Return [X, Y] of the center of cell containing provided text 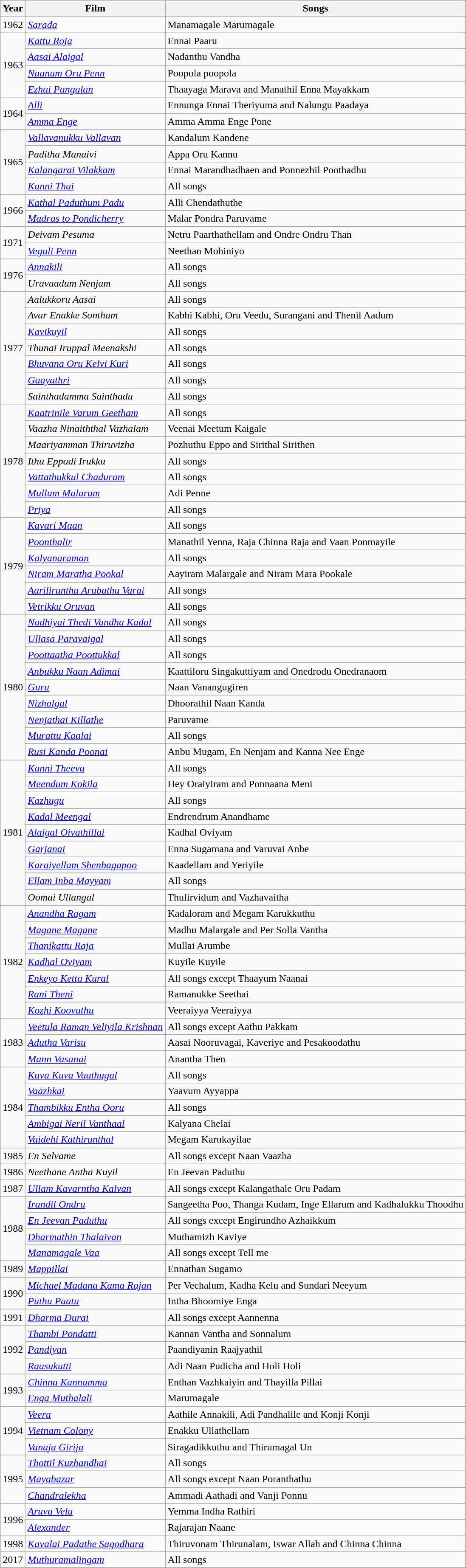
Ambigai Neril Vanthaal [95, 1123]
Rusi Kanda Poonai [95, 752]
Aasai Nooruvagai, Kaveriye and Pesakoodathu [315, 1043]
Neethan Mohiniyo [315, 251]
Kanni Theevu [95, 768]
Ennunga Ennai Theriyuma and Nalungu Paadaya [315, 105]
1981 [13, 833]
Appa Oru Kannu [315, 154]
2017 [13, 1560]
Ennathan Sugamo [315, 1269]
Adi Naan Pudicha and Holi Holi [315, 1366]
Poopola poopola [315, 73]
Kavari Maan [95, 526]
Veetula Raman Veliyila Krishnan [95, 1027]
Michael Madana Kama Rajan [95, 1285]
Vetrikku Oruvan [95, 606]
Thanikattu Raja [95, 946]
1982 [13, 962]
1993 [13, 1390]
Aalukkoru Aasai [95, 299]
Kaatrinile Varum Geetham [95, 412]
Enna Sugamana and Varuvai Anbe [315, 849]
Rajarajan Naane [315, 1528]
Kadaloram and Megam Karukkuthu [315, 913]
1980 [13, 687]
Kanni Thai [95, 186]
Ezhai Pangalan [95, 89]
Paruvame [315, 720]
Anbukku Naan Adimai [95, 671]
1962 [13, 25]
Sainthadamma Sainthadu [95, 396]
Alli [95, 105]
1977 [13, 348]
Kazhugu [95, 800]
Adutha Varisu [95, 1043]
All songs except Aathu Pakkam [315, 1027]
Veguli Penn [95, 251]
Aathile Annakili, Adi Pandhalile and Konji Konji [315, 1414]
Neethane Antha Kuyil [95, 1172]
Endrendrum Anandhame [315, 816]
1966 [13, 211]
Puthu Paatu [95, 1301]
Uravaadum Nenjam [95, 283]
Nenjathai Killathe [95, 720]
Pozhuthu Eppo and Sirithal Sirithen [315, 445]
Anantha Then [315, 1059]
Vallavanukku Vallavan [95, 138]
Thaayaga Marava and Manathil Enna Mayakkam [315, 89]
Thambikku Entha Ooru [95, 1107]
Irandil Ondru [95, 1204]
Amma Amma Enge Pone [315, 121]
Vietnam Colony [95, 1430]
Ennai Paaru [315, 41]
Guru [95, 687]
1984 [13, 1107]
Thunai Iruppal Meenakshi [95, 348]
Kadal Meengal [95, 816]
Kalyanaraman [95, 558]
Dharma Durai [95, 1317]
Year [13, 8]
Deivam Pesuma [95, 235]
Ellam Inba Mayyam [95, 881]
Madhu Malargale and Per Solla Vantha [315, 929]
Vaazha Ninaiththal Vazhalam [95, 428]
1990 [13, 1293]
Film [95, 8]
Alexander [95, 1528]
Manamagale Vaa [95, 1253]
All songs except Engirundho Azhaikkum [315, 1220]
Kaadellam and Yeriyile [315, 865]
Kavikuyil [95, 332]
Aruva Velu [95, 1512]
Hey Oraiyiram and Ponnaana Meni [315, 784]
Poottaatha Poottukkal [95, 655]
Maariyamman Thiruvizha [95, 445]
Chandralekha [95, 1495]
Netru Paarthathellam and Ondre Ondru Than [315, 235]
Alaigal Oivathillai [95, 833]
1987 [13, 1188]
Malar Pondra Paruvame [315, 219]
Mullum Malarum [95, 493]
Nizhalgal [95, 703]
Poonthalir [95, 542]
All songs except Naan Vaazha [315, 1156]
Garjanai [95, 849]
Anandha Ragam [95, 913]
Enga Muthalali [95, 1398]
1964 [13, 113]
Magane Magane [95, 929]
Paditha Manaivi [95, 154]
Aasai Alaigal [95, 57]
Chinna Kannamma [95, 1382]
1986 [13, 1172]
Bhuvana Oru Kelvi Kuri [95, 364]
Kannan Vantha and Sonnalum [315, 1334]
All songs except Tell me [315, 1253]
Mullai Arumbe [315, 946]
Nadanthu Vandha [315, 57]
1971 [13, 243]
Siragadikkuthu and Thirumagal Un [315, 1447]
Paandiyanin Raajyathil [315, 1350]
Vaidehi Kathirunthal [95, 1140]
Kathal Paduthum Padu [95, 203]
1992 [13, 1350]
Kuva Kuva Vaathugal [95, 1075]
Yaavum Ayyappa [315, 1091]
Nadhiyai Thedi Vandha Kadal [95, 622]
Kuyile Kuyile [315, 962]
Ithu Eppadi Irukku [95, 461]
Veeraiyya Veeraiyya [315, 1011]
Kavalai Padathe Sagodhara [95, 1544]
Manathil Yenna, Raja Chinna Raja and Vaan Ponmayile [315, 542]
Marumagale [315, 1398]
1965 [13, 162]
Muthuramalingam [95, 1560]
Vanaja Girija [95, 1447]
Dhoorathil Naan Kanda [315, 703]
1989 [13, 1269]
Sangeetha Poo, Thanga Kudam, Inge Ellarum and Kadhalukku Thoodhu [315, 1204]
Anbu Mugam, En Nenjam and Kanna Nee Enge [315, 752]
Naanum Oru Penn [95, 73]
En Selvame [95, 1156]
1991 [13, 1317]
Veera [95, 1414]
1995 [13, 1479]
Veenai Meetum Kaigale [315, 428]
Manamagale Marumagale [315, 25]
Ullasa Paravaigal [95, 639]
Per Vechalum, Kadha Kelu and Sundari Neeyum [315, 1285]
Adi Penne [315, 493]
Kandalum Kandene [315, 138]
Amma Enge [95, 121]
Enakku Ullathellam [315, 1430]
1979 [13, 566]
1983 [13, 1043]
Naan Vanangugiren [315, 687]
Kalangarai Vilakkam [95, 170]
1988 [13, 1228]
Intha Bhoomiye Enga [315, 1301]
1994 [13, 1430]
All songs except Aannenna [315, 1317]
Alli Chendathuthe [315, 203]
Kattu Roja [95, 41]
Dharmathin Thalaivan [95, 1237]
Raasukutti [95, 1366]
Vaazhkai [95, 1091]
1976 [13, 275]
Songs [315, 8]
All songs except Naan Poranthathu [315, 1479]
Meendum Kokila [95, 784]
1985 [13, 1156]
Mann Vasanai [95, 1059]
Niram Maratha Pookal [95, 574]
All songs except Kalangathale Oru Padam [315, 1188]
Mappillai [95, 1269]
1996 [13, 1520]
Aayiram Malargale and Niram Mara Pookale [315, 574]
Murattu Kaalai [95, 736]
Enthan Vazhkaiyin and Thayilla Pillai [315, 1382]
Thulirvidum and Vazhavaitha [315, 897]
Enkeyo Ketta Kural [95, 978]
Kabhi Kabhi, Oru Veedu, Surangani and Thenil Aadum [315, 315]
1978 [13, 461]
Ennai Marandhadhaen and Ponnezhil Poothadhu [315, 170]
Oomai Ullangal [95, 897]
Karaiyellam Shenbagapoo [95, 865]
Thottil Kuzhandhai [95, 1463]
Ramanukke Seethai [315, 994]
Ammadi Aathadi and Vanji Ponnu [315, 1495]
Ullam Kavarntha Kalvan [95, 1188]
Yemma Indha Rathiri [315, 1512]
Thiruvonam Thirunalam, Iswar Allah and Chinna Chinna [315, 1544]
Pandiyan [95, 1350]
Sarada [95, 25]
Kozhi Koovuthu [95, 1011]
Thambi Pondatti [95, 1334]
Priya [95, 510]
Gaayathri [95, 380]
Annakili [95, 267]
Madras to Pondicherry [95, 219]
Rani Theni [95, 994]
Vattathukkul Chaduram [95, 477]
All songs except Thaayum Naanai [315, 978]
1963 [13, 65]
Aarilirunthu Arubathu Varai [95, 590]
Muthamizh Kaviye [315, 1237]
Avar Enakke Sontham [95, 315]
1998 [13, 1544]
Kalyana Chelai [315, 1123]
Megam Karukayilae [315, 1140]
Kaattiloru Singakuttiyam and Onedrodu Onedranaom [315, 671]
Mayabazar [95, 1479]
